Locate the cell with the specified text and output its (X, Y) center coordinate. 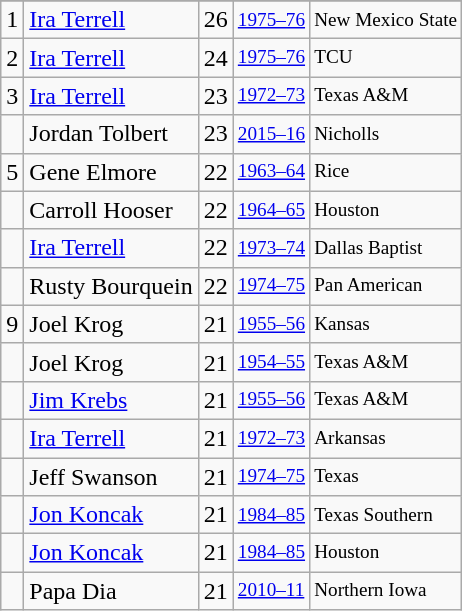
Rusty Bourquein (111, 286)
Nicholls (386, 134)
Pan American (386, 286)
Kansas (386, 324)
2010–11 (271, 591)
Jim Krebs (111, 400)
Jordan Tolbert (111, 134)
2 (12, 58)
1954–55 (271, 362)
5 (12, 172)
Dallas Baptist (386, 248)
Northern Iowa (386, 591)
1963–64 (271, 172)
1 (12, 20)
2015–16 (271, 134)
Rice (386, 172)
Papa Dia (111, 591)
Gene Elmore (111, 172)
Texas Southern (386, 515)
9 (12, 324)
Texas (386, 477)
Jeff Swanson (111, 477)
Arkansas (386, 438)
26 (216, 20)
1973–74 (271, 248)
3 (12, 96)
24 (216, 58)
Carroll Hooser (111, 210)
New Mexico State (386, 20)
1964–65 (271, 210)
TCU (386, 58)
